Identify which cell holds the provided text, then report its (X, Y) central coordinate. 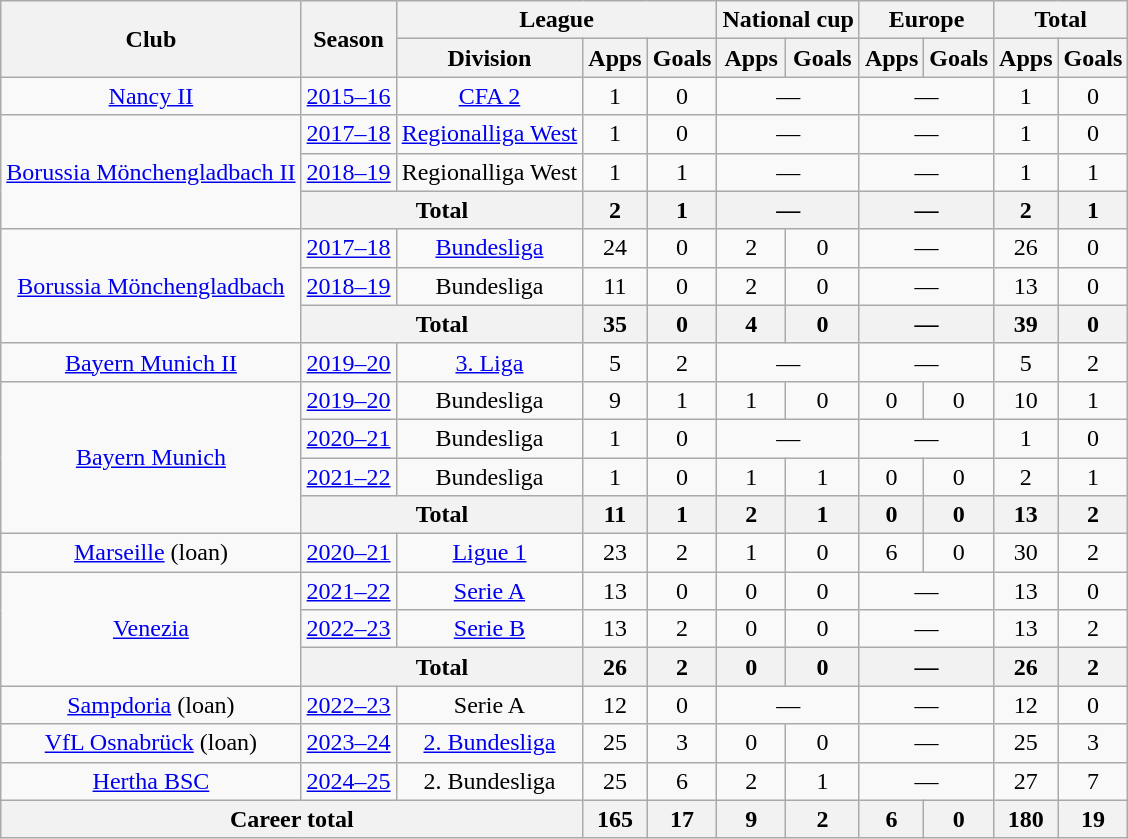
Ligue 1 (490, 553)
VfL Osnabrück (loan) (151, 743)
Club (151, 39)
Europe (926, 20)
3. Liga (490, 362)
2024–25 (348, 781)
2023–24 (348, 743)
Hertha BSC (151, 781)
Venezia (151, 629)
24 (615, 248)
Borussia Mönchengladbach II (151, 172)
2015–16 (348, 96)
30 (1026, 553)
10 (1026, 400)
Borussia Mönchengladbach (151, 286)
39 (1026, 324)
165 (615, 819)
Marseille (loan) (151, 553)
4 (751, 324)
Season (348, 39)
27 (1026, 781)
19 (1093, 819)
35 (615, 324)
Sampdoria (loan) (151, 705)
17 (682, 819)
Bayern Munich II (151, 362)
Nancy II (151, 96)
League (556, 20)
National cup (788, 20)
Serie B (490, 629)
Bayern Munich (151, 457)
Division (490, 58)
CFA 2 (490, 96)
23 (615, 553)
7 (1093, 781)
180 (1026, 819)
Career total (292, 819)
